Output the (X, Y) coordinate of the center of the cell containing the given text.  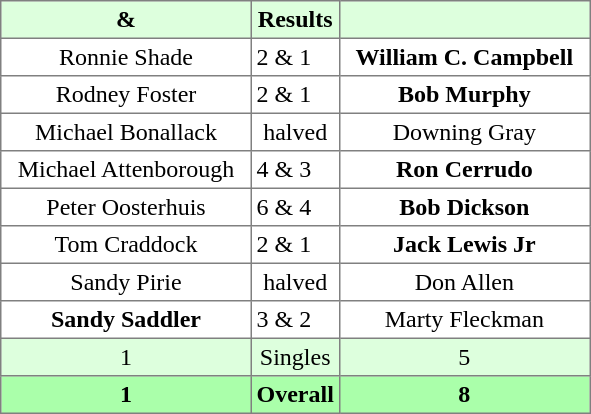
William C. Campbell (464, 57)
Bob Dickson (464, 207)
6 & 4 (295, 207)
Bob Murphy (464, 95)
Overall (295, 395)
Downing Gray (464, 132)
Marty Fleckman (464, 320)
Ronnie Shade (126, 57)
8 (464, 395)
Jack Lewis Jr (464, 245)
Michael Bonallack (126, 132)
Sandy Pirie (126, 282)
Michael Attenborough (126, 170)
Singles (295, 357)
Sandy Saddler (126, 320)
5 (464, 357)
Peter Oosterhuis (126, 207)
Results (295, 20)
3 & 2 (295, 320)
Don Allen (464, 282)
& (126, 20)
Rodney Foster (126, 95)
Ron Cerrudo (464, 170)
4 & 3 (295, 170)
Tom Craddock (126, 245)
